Extract the [x, y] coordinate from the center of the cell holding the provided text.  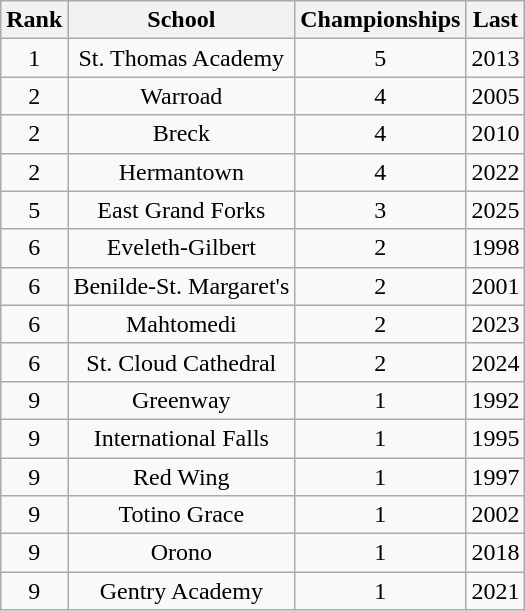
International Falls [182, 438]
1998 [496, 248]
2024 [496, 362]
Benilde-St. Margaret's [182, 286]
2005 [496, 96]
2023 [496, 324]
Gentry Academy [182, 591]
2022 [496, 172]
Orono [182, 553]
Last [496, 20]
1997 [496, 477]
2010 [496, 134]
Red Wing [182, 477]
3 [380, 210]
Greenway [182, 400]
East Grand Forks [182, 210]
Mahtomedi [182, 324]
Hermantown [182, 172]
Totino Grace [182, 515]
School [182, 20]
2002 [496, 515]
St. Cloud Cathedral [182, 362]
Breck [182, 134]
Eveleth-Gilbert [182, 248]
Championships [380, 20]
2021 [496, 591]
1995 [496, 438]
Rank [34, 20]
St. Thomas Academy [182, 58]
2001 [496, 286]
2018 [496, 553]
2013 [496, 58]
Warroad [182, 96]
2025 [496, 210]
1992 [496, 400]
